Output the [x, y] coordinate of the center of the cell containing the given text.  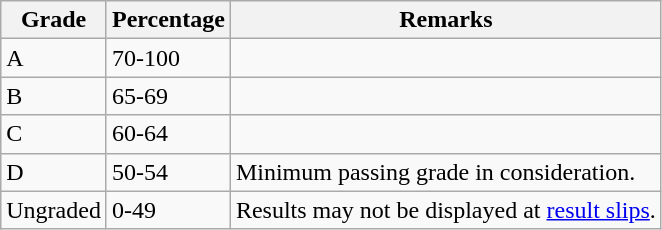
0-49 [168, 210]
65-69 [168, 96]
B [54, 96]
Grade [54, 20]
Minimum passing grade in consideration. [446, 172]
70-100 [168, 58]
Percentage [168, 20]
Remarks [446, 20]
C [54, 134]
60-64 [168, 134]
Results may not be displayed at result slips. [446, 210]
Ungraded [54, 210]
A [54, 58]
50-54 [168, 172]
D [54, 172]
